Output the [X, Y] coordinate of the center of the cell containing the given text.  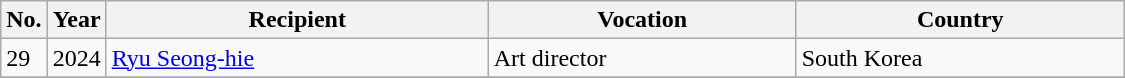
2024 [76, 58]
South Korea [960, 58]
Recipient [297, 20]
Country [960, 20]
Year [76, 20]
Art director [642, 58]
Vocation [642, 20]
29 [24, 58]
Ryu Seong-hie [297, 58]
No. [24, 20]
